Return (x, y) of the center of cell containing provided text 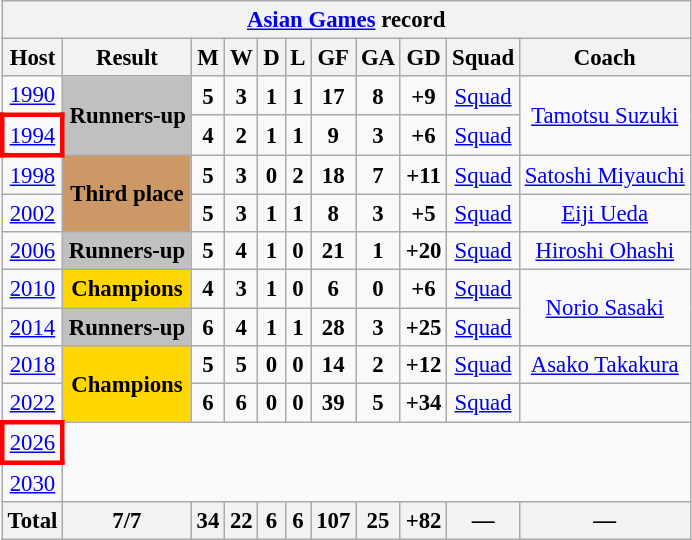
M (208, 58)
Asako Takakura (604, 364)
Tamotsu Suzuki (604, 116)
7 (378, 176)
+34 (423, 402)
Total (32, 521)
+12 (423, 364)
+25 (423, 327)
39 (334, 402)
9 (334, 136)
28 (334, 327)
14 (334, 364)
Norio Sasaki (604, 308)
GA (378, 58)
18 (334, 176)
17 (334, 96)
2030 (32, 482)
L (298, 58)
107 (334, 521)
2014 (32, 327)
2026 (32, 442)
1994 (32, 136)
Third place (128, 194)
Coach (604, 58)
1998 (32, 176)
+11 (423, 176)
D (272, 58)
2006 (32, 251)
Result (128, 58)
+82 (423, 521)
1990 (32, 96)
Eiji Ueda (604, 214)
34 (208, 521)
2018 (32, 364)
Satoshi Miyauchi (604, 176)
Host (32, 58)
Hiroshi Ohashi (604, 251)
GF (334, 58)
W (242, 58)
+20 (423, 251)
Asian Games record (346, 20)
22 (242, 521)
GD (423, 58)
+9 (423, 96)
7/7 (128, 521)
25 (378, 521)
2022 (32, 402)
21 (334, 251)
+5 (423, 214)
2002 (32, 214)
2010 (32, 289)
